For the text-containing cell, return its midpoint in (x, y) coordinate format. 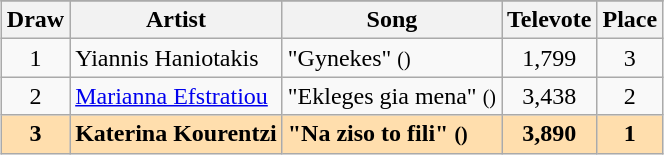
Draw (35, 20)
3,438 (550, 96)
Katerina Kourentzi (176, 134)
3,890 (550, 134)
"Na ziso to fili" () (392, 134)
Marianna Efstratiou (176, 96)
1,799 (550, 58)
"Gynekes" () (392, 58)
Song (392, 20)
Place (630, 20)
Televote (550, 20)
"Ekleges gia mena" () (392, 96)
Yiannis Haniotakis (176, 58)
Artist (176, 20)
